Return [x, y] of the center of cell containing provided text 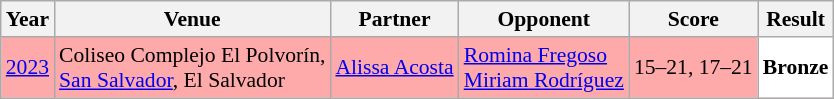
Opponent [544, 19]
2023 [28, 68]
Result [796, 19]
Venue [192, 19]
Score [694, 19]
Alissa Acosta [394, 68]
15–21, 17–21 [694, 68]
Romina Fregoso Miriam Rodríguez [544, 68]
Year [28, 19]
Partner [394, 19]
Coliseo Complejo El Polvorín,San Salvador, El Salvador [192, 68]
Bronze [796, 68]
